Determine the (X, Y) coordinate at the center of the cell enclosing the given text.  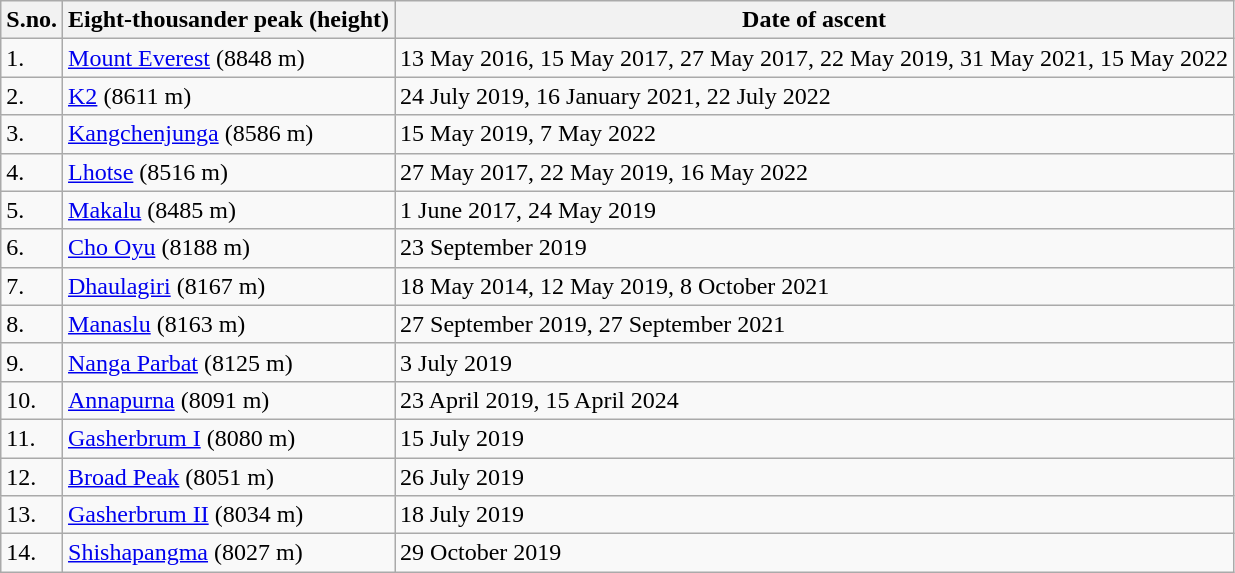
6. (32, 248)
23 April 2019, 15 April 2024 (814, 400)
1 June 2017, 24 May 2019 (814, 210)
Nanga Parbat (8125 m) (229, 362)
29 October 2019 (814, 553)
Dhaulagiri (8167 m) (229, 286)
Gasherbrum I (8080 m) (229, 438)
Gasherbrum II (8034 m) (229, 515)
2. (32, 96)
27 May 2017, 22 May 2019, 16 May 2022 (814, 172)
24 July 2019, 16 January 2021, 22 July 2022 (814, 96)
14. (32, 553)
Shishapangma (8027 m) (229, 553)
5. (32, 210)
3 July 2019 (814, 362)
13 May 2016, 15 May 2017, 27 May 2017, 22 May 2019, 31 May 2021, 15 May 2022 (814, 58)
10. (32, 400)
18 May 2014, 12 May 2019, 8 October 2021 (814, 286)
Lhotse (8516 m) (229, 172)
13. (32, 515)
K2 (8611 m) (229, 96)
Date of ascent (814, 20)
4. (32, 172)
3. (32, 134)
11. (32, 438)
Makalu (8485 m) (229, 210)
Mount Everest (8848 m) (229, 58)
Eight-thousander peak (height) (229, 20)
Manaslu (8163 m) (229, 324)
S.no. (32, 20)
26 July 2019 (814, 477)
8. (32, 324)
9. (32, 362)
23 September 2019 (814, 248)
Annapurna (8091 m) (229, 400)
27 September 2019, 27 September 2021 (814, 324)
15 July 2019 (814, 438)
Cho Oyu (8188 m) (229, 248)
Broad Peak (8051 m) (229, 477)
1. (32, 58)
15 May 2019, 7 May 2022 (814, 134)
12. (32, 477)
18 July 2019 (814, 515)
7. (32, 286)
Kangchenjunga (8586 m) (229, 134)
